Output the (X, Y) coordinate of the center of the cell containing the given text.  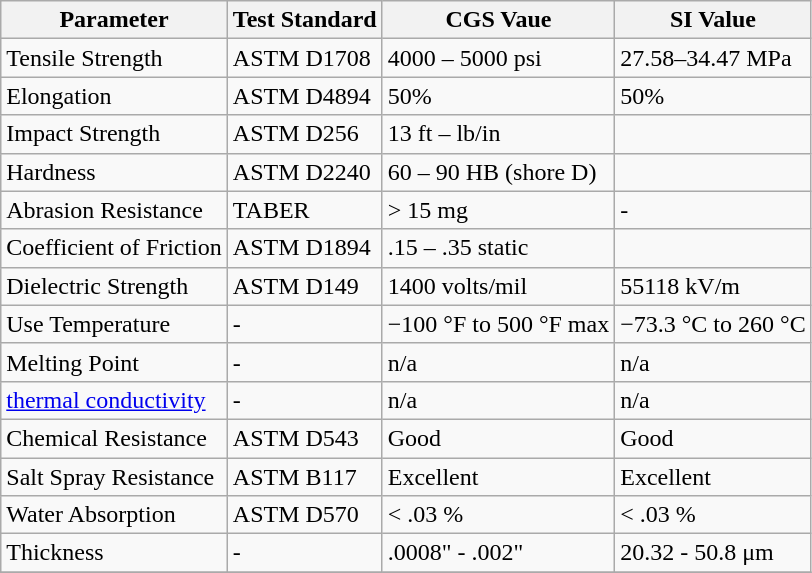
.15 – .35 static (498, 248)
thermal conductivity (114, 400)
ASTM D543 (304, 438)
ASTM D4894 (304, 96)
20.32 - 50.8 μm (713, 553)
1400 volts/mil (498, 286)
TABER (304, 210)
CGS Vaue (498, 20)
Tensile Strength (114, 58)
4000 – 5000 psi (498, 58)
−100 °F to 500 °F max (498, 324)
ASTM D1708 (304, 58)
.0008" - .002" (498, 553)
Parameter (114, 20)
Abrasion Resistance (114, 210)
Salt Spray Resistance (114, 477)
ASTM D149 (304, 286)
ASTM D2240 (304, 172)
Test Standard (304, 20)
> 15 mg (498, 210)
55118 kV/m (713, 286)
Thickness (114, 553)
SI Value (713, 20)
Melting Point (114, 362)
60 – 90 HB (shore D) (498, 172)
Coefficient of Friction (114, 248)
−73.3 °C to 260 °C (713, 324)
Elongation (114, 96)
13 ft – lb/in (498, 134)
ASTM D256 (304, 134)
Dielectric Strength (114, 286)
27.58–34.47 MPa (713, 58)
ASTM D1894 (304, 248)
Impact Strength (114, 134)
Hardness (114, 172)
ASTM B117 (304, 477)
Chemical Resistance (114, 438)
Water Absorption (114, 515)
ASTM D570 (304, 515)
Use Temperature (114, 324)
